Provide the [X, Y] coordinate of the cell's center where the given text is located.  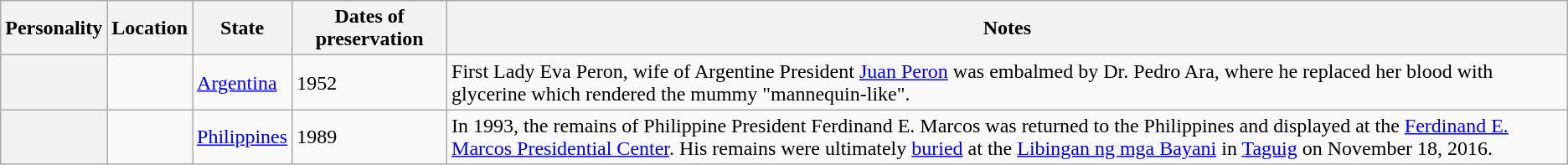
1952 [370, 82]
Notes [1008, 28]
Location [150, 28]
1989 [370, 137]
Dates of preservation [370, 28]
Philippines [243, 137]
Argentina [243, 82]
Personality [54, 28]
State [243, 28]
